From the cell containing the given text, extract its center point as [X, Y] coordinate. 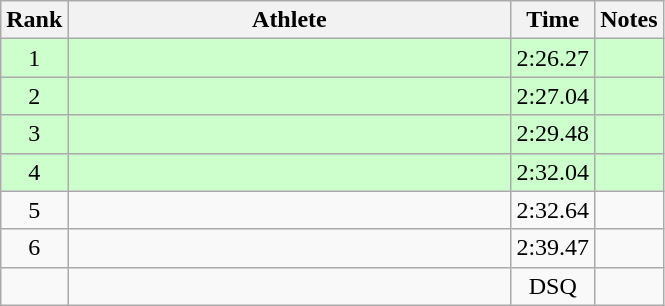
3 [34, 134]
DSQ [553, 286]
2:32.64 [553, 210]
2:29.48 [553, 134]
1 [34, 58]
4 [34, 172]
Athlete [290, 20]
2:32.04 [553, 172]
Notes [629, 20]
Time [553, 20]
2:39.47 [553, 248]
5 [34, 210]
Rank [34, 20]
2:26.27 [553, 58]
2:27.04 [553, 96]
2 [34, 96]
6 [34, 248]
